Return [X, Y] of the center of cell containing provided text 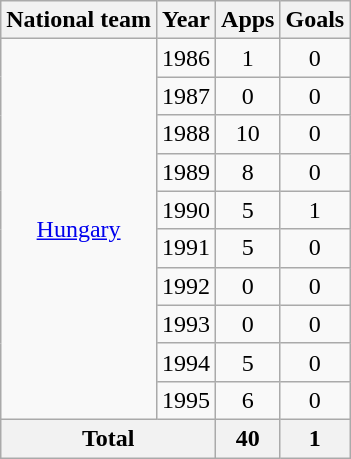
1987 [186, 96]
1990 [186, 210]
6 [248, 400]
1995 [186, 400]
10 [248, 134]
40 [248, 438]
1988 [186, 134]
Total [108, 438]
1993 [186, 324]
1986 [186, 58]
Apps [248, 20]
Goals [315, 20]
Hungary [79, 230]
8 [248, 172]
National team [79, 20]
1991 [186, 248]
1994 [186, 362]
1992 [186, 286]
1989 [186, 172]
Year [186, 20]
